For the text-containing cell, return its midpoint in [X, Y] coordinate format. 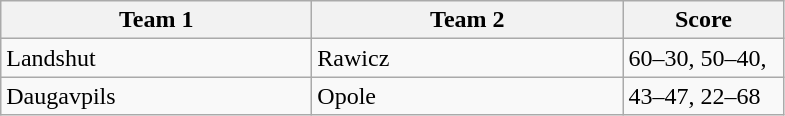
43–47, 22–68 [704, 96]
Team 1 [156, 20]
Landshut [156, 58]
Opole [468, 96]
Rawicz [468, 58]
Daugavpils [156, 96]
Score [704, 20]
60–30, 50–40, [704, 58]
Team 2 [468, 20]
